Scan for the cell matching the given text and deliver its [X, Y] coordinate at center. 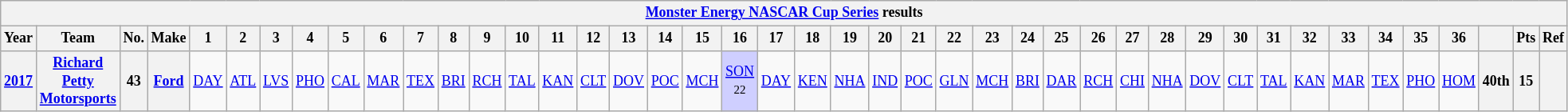
31 [1274, 38]
13 [629, 38]
7 [421, 38]
12 [593, 38]
Richard Petty Motorsports [78, 81]
27 [1133, 38]
17 [776, 38]
32 [1310, 38]
GLN [954, 81]
26 [1098, 38]
30 [1240, 38]
14 [665, 38]
18 [812, 38]
CHI [1133, 81]
36 [1459, 38]
21 [918, 38]
35 [1421, 38]
Ref [1554, 38]
Ford [169, 81]
29 [1205, 38]
11 [558, 38]
24 [1028, 38]
No. [134, 38]
34 [1385, 38]
LVS [276, 81]
Pts [1526, 38]
25 [1062, 38]
4 [311, 38]
22 [954, 38]
5 [346, 38]
19 [850, 38]
8 [453, 38]
28 [1167, 38]
23 [992, 38]
10 [522, 38]
Make [169, 38]
IND [885, 81]
CAL [346, 81]
1 [208, 38]
43 [134, 81]
HOM [1459, 81]
KEN [812, 81]
6 [383, 38]
40th [1495, 81]
Year [19, 38]
Team [78, 38]
2017 [19, 81]
ATL [243, 81]
3 [276, 38]
DAR [1062, 81]
2 [243, 38]
9 [487, 38]
SON22 [740, 81]
16 [740, 38]
Monster Energy NASCAR Cup Series results [784, 13]
20 [885, 38]
33 [1349, 38]
